Find where the given text appears and provide that cell's center as (x, y) coordinate. 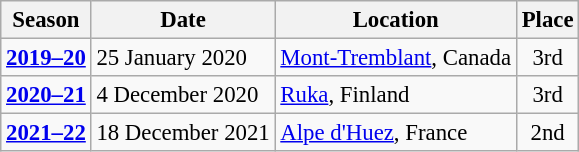
Alpe d'Huez, France (396, 133)
2nd (547, 133)
2021–22 (46, 133)
Mont-Tremblant, Canada (396, 58)
Season (46, 20)
2020–21 (46, 95)
Ruka, Finland (396, 95)
2019–20 (46, 58)
25 January 2020 (183, 58)
Date (183, 20)
18 December 2021 (183, 133)
4 December 2020 (183, 95)
Place (547, 20)
Location (396, 20)
